Capture the cell that displays the provided text and extract its [X, Y] central coordinate. 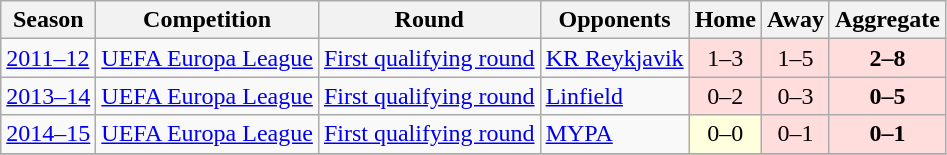
2014–15 [48, 134]
0–5 [887, 96]
Linfield [614, 96]
2–8 [887, 58]
Away [796, 20]
Competition [208, 20]
2013–14 [48, 96]
Aggregate [887, 20]
KR Reykjavik [614, 58]
1–3 [725, 58]
Round [429, 20]
Opponents [614, 20]
0–2 [725, 96]
1–5 [796, 58]
Season [48, 20]
0–0 [725, 134]
0–3 [796, 96]
Home [725, 20]
2011–12 [48, 58]
MYPA [614, 134]
